For the text-containing cell, return its midpoint in (X, Y) coordinate format. 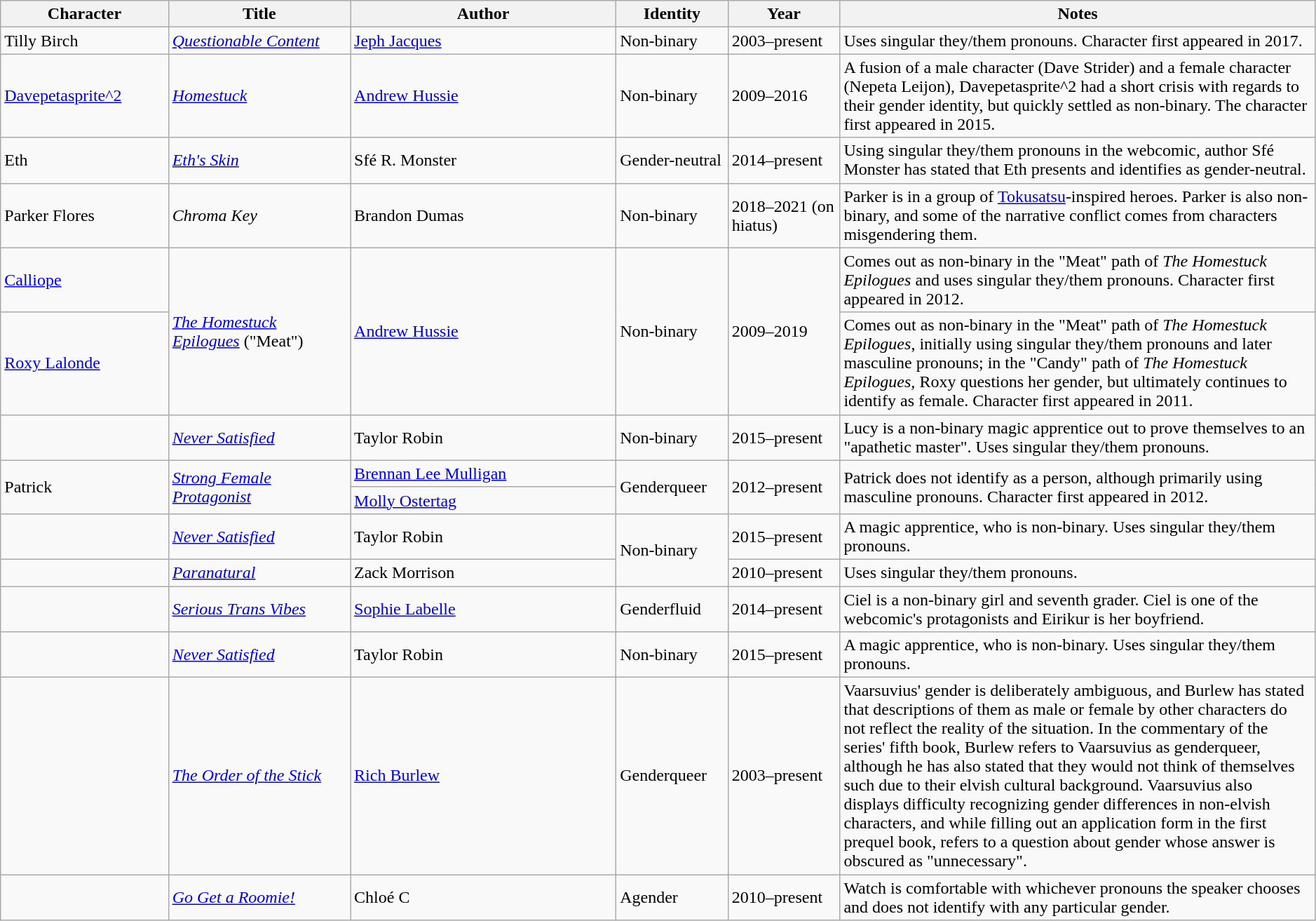
Paranatural (259, 572)
Homestuck (259, 95)
2009–2019 (784, 331)
Character (84, 14)
Uses singular they/them pronouns. Character first appeared in 2017. (1078, 41)
Parker Flores (84, 215)
Calliope (84, 280)
Patrick does not identify as a person, although primarily using masculine pronouns. Character first appeared in 2012. (1078, 487)
Zack Morrison (484, 572)
Molly Ostertag (484, 500)
The Order of the Stick (259, 776)
Sfé R. Monster (484, 160)
Eth's Skin (259, 160)
Genderfluid (672, 609)
Year (784, 14)
Gender-neutral (672, 160)
Strong Female Protagonist (259, 487)
Davepetasprite^2 (84, 95)
Roxy Lalonde (84, 363)
2018–2021 (on hiatus) (784, 215)
Comes out as non-binary in the "Meat" path of The Homestuck Epilogues and uses singular they/them pronouns. Character first appeared in 2012. (1078, 280)
Identity (672, 14)
Rich Burlew (484, 776)
Tilly Birch (84, 41)
Patrick (84, 487)
Chroma Key (259, 215)
Questionable Content (259, 41)
Lucy is a non-binary magic apprentice out to prove themselves to an "apathetic master". Uses singular they/them pronouns. (1078, 438)
Author (484, 14)
Go Get a Roomie! (259, 898)
Brennan Lee Mulligan (484, 473)
Using singular they/them pronouns in the webcomic, author Sfé Monster has stated that Eth presents and identifies as gender-neutral. (1078, 160)
Chloé C (484, 898)
Jeph Jacques (484, 41)
Brandon Dumas (484, 215)
2012–present (784, 487)
Notes (1078, 14)
2009–2016 (784, 95)
Title (259, 14)
Watch is comfortable with whichever pronouns the speaker chooses and does not identify with any particular gender. (1078, 898)
Ciel is a non-binary girl and seventh grader. Ciel is one of the webcomic's protagonists and Eirikur is her boyfriend. (1078, 609)
Eth (84, 160)
Sophie Labelle (484, 609)
Serious Trans Vibes (259, 609)
The Homestuck Epilogues ("Meat") (259, 331)
Uses singular they/them pronouns. (1078, 572)
Agender (672, 898)
